Extract the [x, y] coordinate from the center of the cell holding the provided text.  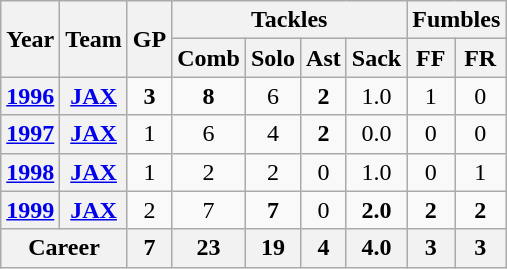
Sack [376, 58]
2.0 [376, 210]
Comb [209, 58]
Solo [272, 58]
FR [480, 58]
1996 [30, 96]
1998 [30, 172]
1997 [30, 134]
FF [431, 58]
Tackles [290, 20]
GP [149, 39]
0.0 [376, 134]
Career [64, 248]
8 [209, 96]
Fumbles [456, 20]
Team [94, 39]
19 [272, 248]
Year [30, 39]
4.0 [376, 248]
23 [209, 248]
1999 [30, 210]
Ast [324, 58]
